Return the [X, Y] coordinate for the center point of the cell that contains the specified text.  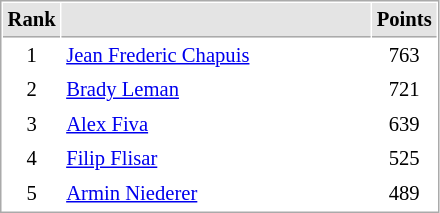
Alex Fiva [216, 124]
Rank [32, 20]
721 [404, 90]
5 [32, 194]
Brady Leman [216, 90]
2 [32, 90]
Armin Niederer [216, 194]
1 [32, 56]
Filip Flisar [216, 158]
4 [32, 158]
763 [404, 56]
Jean Frederic Chapuis [216, 56]
3 [32, 124]
489 [404, 194]
525 [404, 158]
Points [404, 20]
639 [404, 124]
